For the text-containing cell, return its midpoint in (x, y) coordinate format. 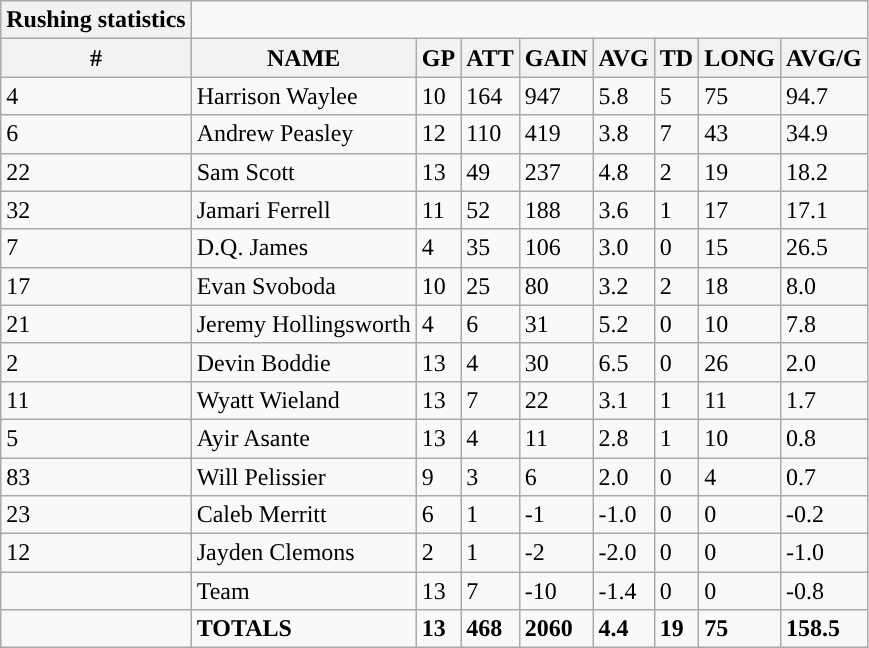
49 (490, 172)
D.Q. James (304, 248)
Jamari Ferrell (304, 210)
2.8 (624, 438)
Harrison Waylee (304, 96)
Jeremy Hollingsworth (304, 324)
419 (556, 134)
3.1 (624, 400)
8.0 (824, 286)
26.5 (824, 248)
31 (556, 324)
3.2 (624, 286)
25 (490, 286)
21 (96, 324)
Devin Boddie (304, 362)
4.4 (624, 629)
32 (96, 210)
4.8 (624, 172)
3 (490, 477)
188 (556, 210)
468 (490, 629)
164 (490, 96)
Andrew Peasley (304, 134)
5.8 (624, 96)
GAIN (556, 58)
AVG/G (824, 58)
5.2 (624, 324)
52 (490, 210)
-2.0 (624, 553)
43 (740, 134)
Wyatt Wieland (304, 400)
Caleb Merritt (304, 515)
106 (556, 248)
7.8 (824, 324)
Jayden Clemons (304, 553)
Will Pelissier (304, 477)
Sam Scott (304, 172)
2060 (556, 629)
30 (556, 362)
35 (490, 248)
18 (740, 286)
-1 (556, 515)
-1.4 (624, 591)
26 (740, 362)
3.0 (624, 248)
80 (556, 286)
GP (438, 58)
Rushing statistics (96, 20)
-0.8 (824, 591)
237 (556, 172)
110 (490, 134)
TD (676, 58)
83 (96, 477)
Ayir Asante (304, 438)
AVG (624, 58)
9 (438, 477)
LONG (740, 58)
0.7 (824, 477)
0.8 (824, 438)
-10 (556, 591)
-0.2 (824, 515)
947 (556, 96)
94.7 (824, 96)
15 (740, 248)
18.2 (824, 172)
-2 (556, 553)
158.5 (824, 629)
TOTALS (304, 629)
17.1 (824, 210)
3.8 (624, 134)
NAME (304, 58)
6.5 (624, 362)
# (96, 58)
34.9 (824, 134)
ATT (490, 58)
Evan Svoboda (304, 286)
23 (96, 515)
1.7 (824, 400)
3.6 (624, 210)
Team (304, 591)
